Output the (x, y) coordinate of the center of the cell containing the given text.  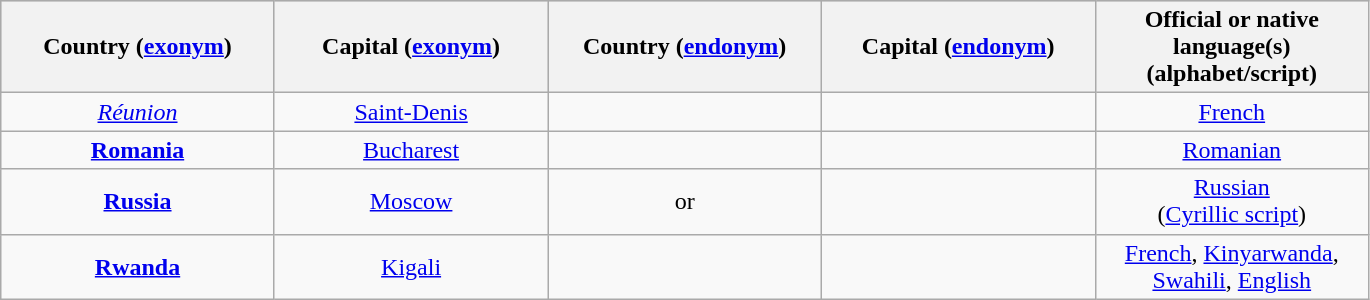
Country (exonym) (138, 47)
Capital (endonym) (958, 47)
Saint-Denis (411, 112)
Romanian (1232, 150)
Russian(Cyrillic script) (1232, 202)
Russia (138, 202)
French (1232, 112)
or (685, 202)
Moscow (411, 202)
Romania (138, 150)
Official or native language(s) (alphabet/script) (1232, 47)
Rwanda (138, 266)
Réunion (138, 112)
Country (endonym) (685, 47)
Capital (exonym) (411, 47)
French, Kinyarwanda, Swahili, English (1232, 266)
Kigali (411, 266)
Bucharest (411, 150)
